Output the [x, y] coordinate of the center of the cell containing the given text.  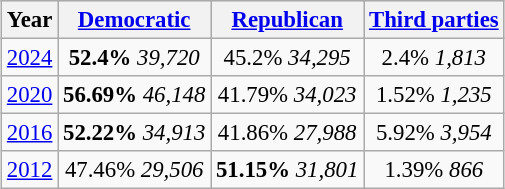
1.39% 866 [434, 170]
Third parties [434, 20]
2016 [30, 133]
56.69% 46,148 [134, 95]
Democratic [134, 20]
1.52% 1,235 [434, 95]
41.79% 34,023 [288, 95]
2.4% 1,813 [434, 58]
2020 [30, 95]
47.46% 29,506 [134, 170]
2012 [30, 170]
Republican [288, 20]
Year [30, 20]
5.92% 3,954 [434, 133]
52.22% 34,913 [134, 133]
51.15% 31,801 [288, 170]
45.2% 34,295 [288, 58]
2024 [30, 58]
41.86% 27,988 [288, 133]
52.4% 39,720 [134, 58]
